Locate the cell with the specified text and output its (x, y) center coordinate. 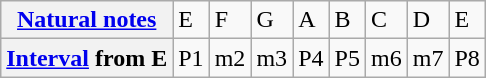
Natural notes (87, 20)
P1 (191, 58)
m7 (428, 58)
B (347, 20)
P5 (347, 58)
D (428, 20)
m3 (272, 58)
Interval from E (87, 58)
A (311, 20)
P8 (467, 58)
C (386, 20)
F (230, 20)
m6 (386, 58)
m2 (230, 58)
P4 (311, 58)
G (272, 20)
